Scan for the cell matching the given text and deliver its [x, y] coordinate at center. 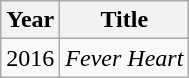
2016 [30, 58]
Title [124, 20]
Fever Heart [124, 58]
Year [30, 20]
